Find where the given text appears and provide that cell's center as (x, y) coordinate. 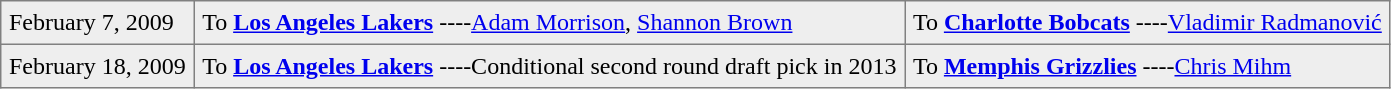
To Los Angeles Lakers ----Conditional second round draft pick in 2013 (550, 66)
To Los Angeles Lakers ----Adam Morrison, Shannon Brown (550, 23)
To Memphis Grizzlies ----Chris Mihm (1148, 66)
February 7, 2009 (98, 23)
To Charlotte Bobcats ----Vladimir Radmanović (1148, 23)
February 18, 2009 (98, 66)
